Identify which cell holds the provided text, then report its (X, Y) central coordinate. 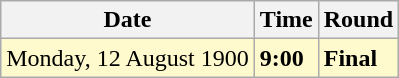
Final (358, 58)
Round (358, 20)
Date (128, 20)
Time (286, 20)
9:00 (286, 58)
Monday, 12 August 1900 (128, 58)
